Scan for the cell matching the given text and deliver its (X, Y) coordinate at center. 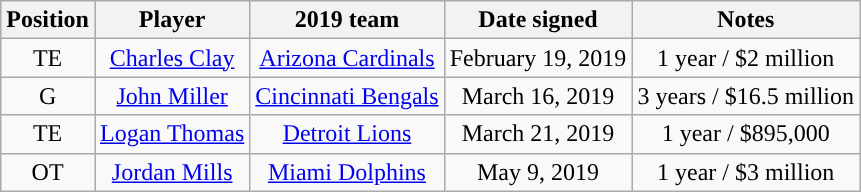
Charles Clay (172, 58)
Player (172, 20)
G (48, 96)
Logan Thomas (172, 134)
OT (48, 172)
1 year / $2 million (746, 58)
March 16, 2019 (538, 96)
2019 team (347, 20)
Arizona Cardinals (347, 58)
March 21, 2019 (538, 134)
Date signed (538, 20)
John Miller (172, 96)
Detroit Lions (347, 134)
1 year / $895,000 (746, 134)
Jordan Mills (172, 172)
February 19, 2019 (538, 58)
1 year / $3 million (746, 172)
Miami Dolphins (347, 172)
Cincinnati Bengals (347, 96)
May 9, 2019 (538, 172)
Notes (746, 20)
3 years / $16.5 million (746, 96)
Position (48, 20)
